Find where the given text appears and provide that cell's center as [X, Y] coordinate. 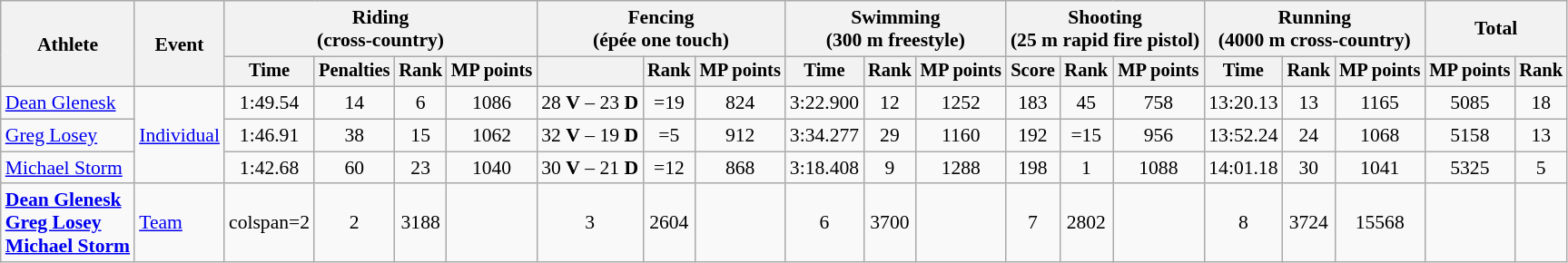
956 [1159, 136]
=12 [669, 168]
5 [1541, 168]
30 V – 21 D [590, 168]
13:20.13 [1243, 103]
29 [890, 136]
15568 [1380, 223]
183 [1033, 103]
1088 [1159, 168]
Fencing(épée one touch) [661, 29]
18 [1541, 103]
824 [741, 103]
60 [354, 168]
2802 [1086, 223]
28 V – 23 D [590, 103]
15 [420, 136]
758 [1159, 103]
38 [354, 136]
1040 [492, 168]
3:22.900 [824, 103]
Swimming(300 m freestyle) [895, 29]
45 [1086, 103]
30 [1309, 168]
13:52.24 [1243, 136]
3724 [1309, 223]
868 [741, 168]
Greg Losey [67, 136]
1160 [961, 136]
Team [180, 223]
9 [890, 168]
23 [420, 168]
Michael Storm [67, 168]
912 [741, 136]
3:34.277 [824, 136]
7 [1033, 223]
1252 [961, 103]
1:46.91 [269, 136]
5325 [1469, 168]
Riding(cross-country) [380, 29]
Athlete [67, 44]
1041 [1380, 168]
5158 [1469, 136]
1:42.68 [269, 168]
=19 [669, 103]
=5 [669, 136]
2604 [669, 223]
Individual [180, 136]
12 [890, 103]
24 [1309, 136]
1:49.54 [269, 103]
Score [1033, 72]
5085 [1469, 103]
Shooting(25 m rapid fire pistol) [1105, 29]
3188 [420, 223]
colspan=2 [269, 223]
1165 [1380, 103]
1068 [1380, 136]
1 [1086, 168]
Dean GleneskGreg LoseyMichael Storm [67, 223]
Dean Glenesk [67, 103]
Penalties [354, 72]
Event [180, 44]
14:01.18 [1243, 168]
198 [1033, 168]
Total [1496, 29]
1062 [492, 136]
14 [354, 103]
32 V – 19 D [590, 136]
=15 [1086, 136]
3:18.408 [824, 168]
192 [1033, 136]
1086 [492, 103]
1288 [961, 168]
3700 [890, 223]
8 [1243, 223]
2 [354, 223]
3 [590, 223]
Running(4000 m cross-country) [1315, 29]
